Find where the given text appears and provide that cell's center as [X, Y] coordinate. 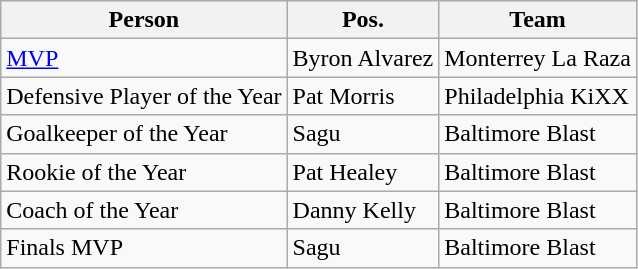
Byron Alvarez [363, 58]
Pat Morris [363, 96]
Pat Healey [363, 172]
MVP [144, 58]
Coach of the Year [144, 210]
Goalkeeper of the Year [144, 134]
Monterrey La Raza [538, 58]
Pos. [363, 20]
Finals MVP [144, 248]
Danny Kelly [363, 210]
Defensive Player of the Year [144, 96]
Philadelphia KiXX [538, 96]
Team [538, 20]
Rookie of the Year [144, 172]
Person [144, 20]
